Search for the cell housing the specified text and yield its (X, Y) center coordinate. 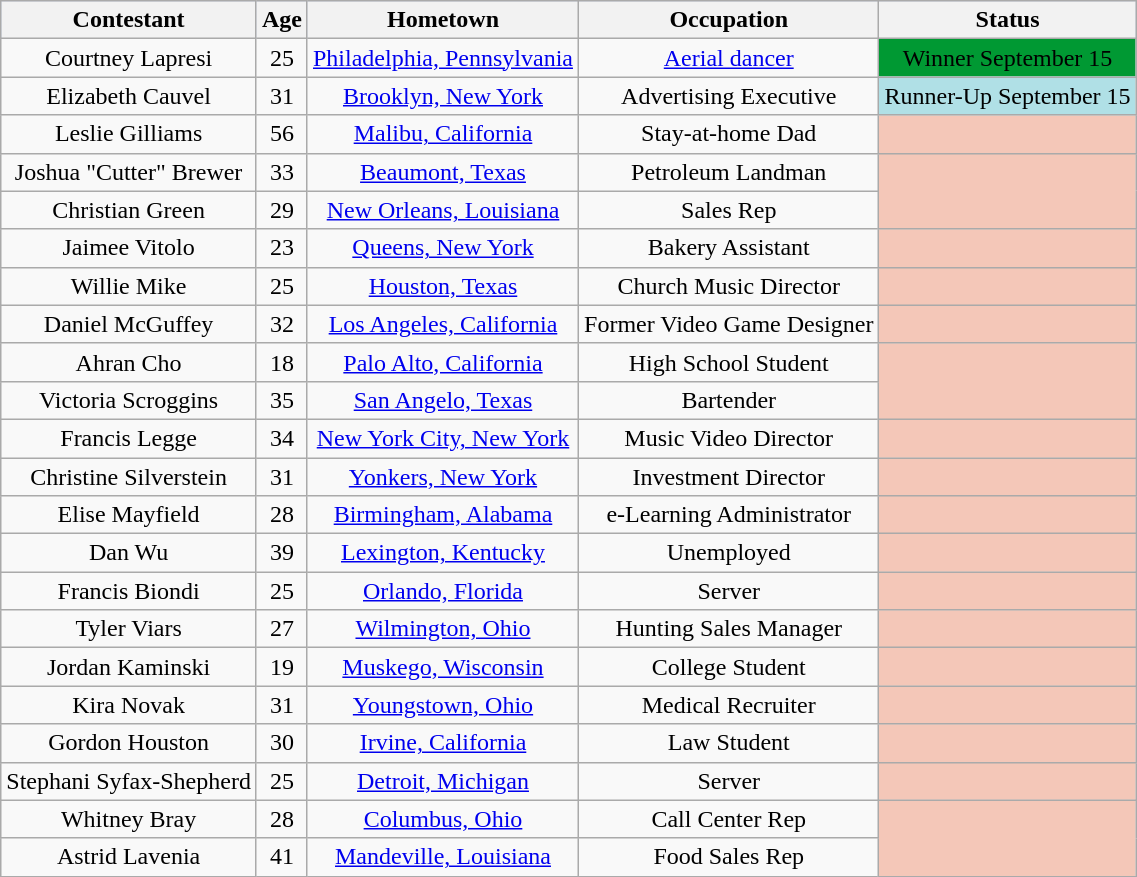
Malibu, California (442, 134)
34 (282, 438)
27 (282, 629)
Astrid Lavenia (129, 857)
Irvine, California (442, 743)
Queens, New York (442, 248)
Brooklyn, New York (442, 96)
Detroit, Michigan (442, 781)
Birmingham, Alabama (442, 515)
Winner September 15 (1008, 58)
Mandeville, Louisiana (442, 857)
Francis Legge (129, 438)
Bartender (729, 400)
Wilmington, Ohio (442, 629)
56 (282, 134)
Age (282, 20)
Beaumont, Texas (442, 172)
Christian Green (129, 210)
Willie Mike (129, 286)
Medical Recruiter (729, 705)
San Angelo, Texas (442, 400)
Runner-Up September 15 (1008, 96)
Christine Silverstein (129, 477)
Stay-at-home Dad (729, 134)
Aerial dancer (729, 58)
Lexington, Kentucky (442, 553)
39 (282, 553)
Philadelphia, Pennsylvania (442, 58)
Music Video Director (729, 438)
Former Video Game Designer (729, 324)
New Orleans, Louisiana (442, 210)
Food Sales Rep (729, 857)
30 (282, 743)
Petroleum Landman (729, 172)
Contestant (129, 20)
Whitney Bray (129, 819)
Orlando, Florida (442, 591)
41 (282, 857)
Muskego, Wisconsin (442, 667)
18 (282, 362)
33 (282, 172)
Victoria Scroggins (129, 400)
Elise Mayfield (129, 515)
Advertising Executive (729, 96)
College Student (729, 667)
Elizabeth Cauvel (129, 96)
Status (1008, 20)
Jaimee Vitolo (129, 248)
Occupation (729, 20)
Jordan Kaminski (129, 667)
Joshua "Cutter" Brewer (129, 172)
Tyler Viars (129, 629)
19 (282, 667)
Los Angeles, California (442, 324)
New York City, New York (442, 438)
Call Center Rep (729, 819)
Ahran Cho (129, 362)
High School Student (729, 362)
29 (282, 210)
Francis Biondi (129, 591)
Hunting Sales Manager (729, 629)
Courtney Lapresi (129, 58)
Church Music Director (729, 286)
Hometown (442, 20)
Daniel McGuffey (129, 324)
Bakery Assistant (729, 248)
23 (282, 248)
Houston, Texas (442, 286)
35 (282, 400)
Unemployed (729, 553)
Gordon Houston (129, 743)
Leslie Gilliams (129, 134)
Law Student (729, 743)
Youngstown, Ohio (442, 705)
e-Learning Administrator (729, 515)
Sales Rep (729, 210)
Investment Director (729, 477)
Yonkers, New York (442, 477)
Kira Novak (129, 705)
Palo Alto, California (442, 362)
Dan Wu (129, 553)
Stephani Syfax-Shepherd (129, 781)
Columbus, Ohio (442, 819)
32 (282, 324)
